Return [x, y] of the center of cell containing provided text 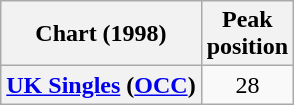
Peakposition [247, 34]
UK Singles (OCC) [101, 85]
Chart (1998) [101, 34]
28 [247, 85]
